Capture the cell that displays the provided text and extract its [X, Y] central coordinate. 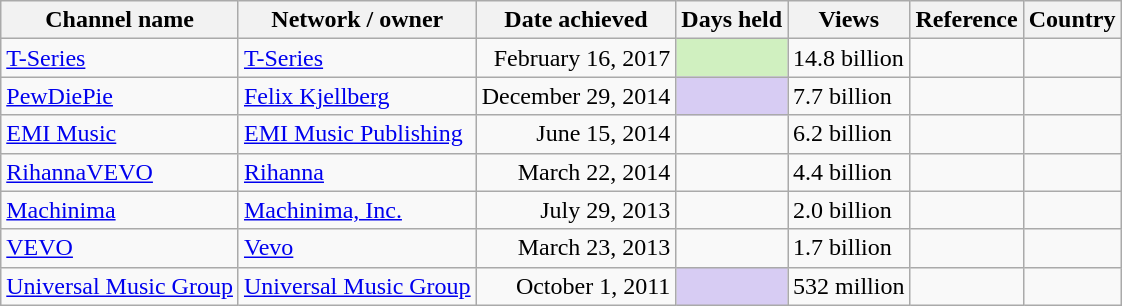
RihannaVEVO [120, 172]
Country [1072, 20]
532 million [849, 286]
Reference [966, 20]
Channel name [120, 20]
EMI Music [120, 134]
7.7 billion [849, 96]
Vevo [357, 248]
Days held [732, 20]
October 1, 2011 [576, 286]
Felix Kjellberg [357, 96]
1.7 billion [849, 248]
Network / owner [357, 20]
EMI Music Publishing [357, 134]
Machinima [120, 210]
6.2 billion [849, 134]
Views [849, 20]
December 29, 2014 [576, 96]
Date achieved [576, 20]
4.4 billion [849, 172]
2.0 billion [849, 210]
July 29, 2013 [576, 210]
Machinima, Inc. [357, 210]
February 16, 2017 [576, 58]
March 22, 2014 [576, 172]
March 23, 2013 [576, 248]
PewDiePie [120, 96]
Rihanna [357, 172]
14.8 billion [849, 58]
June 15, 2014 [576, 134]
VEVO [120, 248]
